Extract the (x, y) coordinate from the center of the cell holding the provided text.  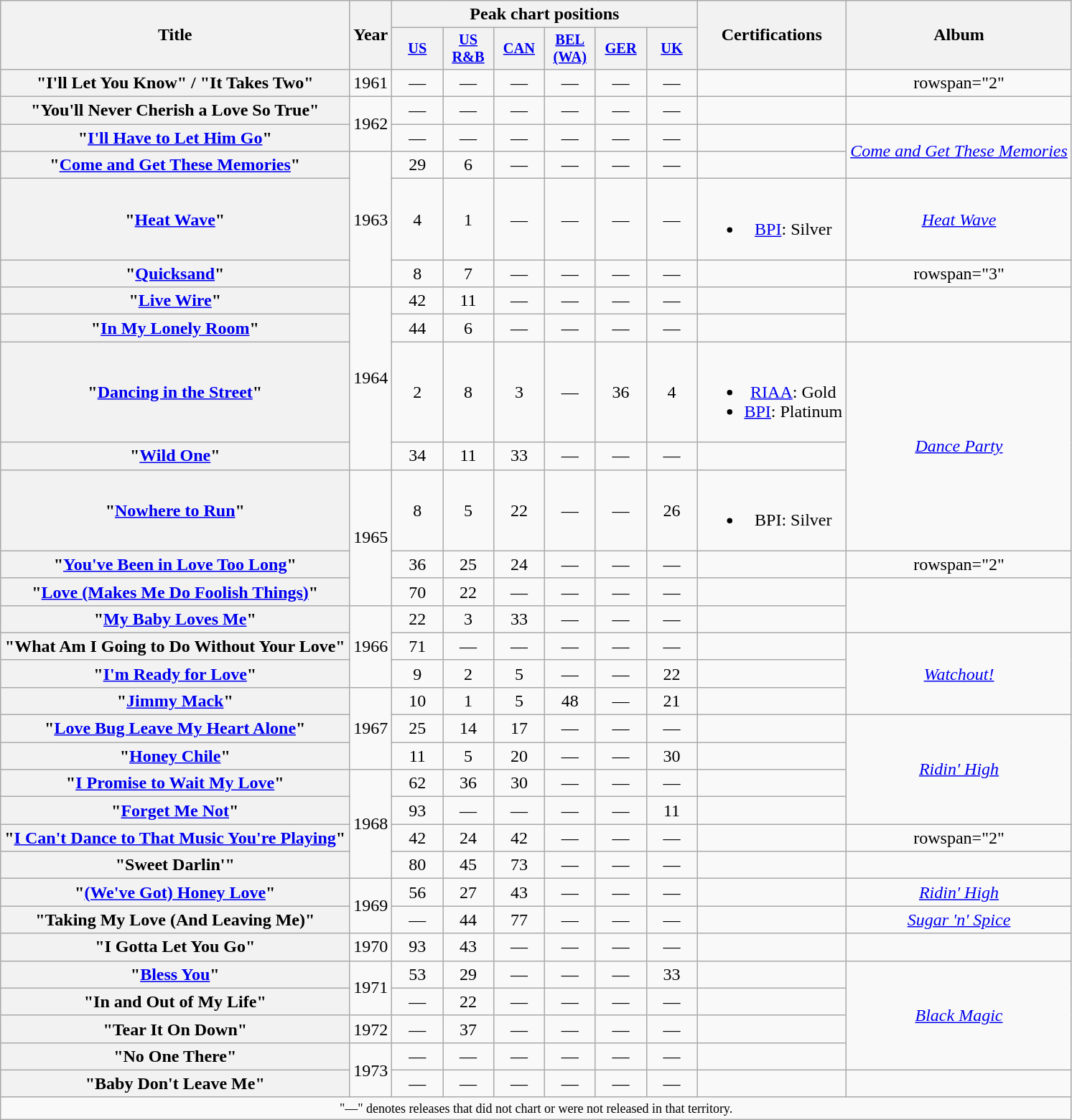
62 (418, 783)
"Nowhere to Run" (175, 510)
1971 (370, 988)
"Honey Chile" (175, 756)
"I Can't Dance to That Music You're Playing" (175, 838)
"In My Lonely Room" (175, 328)
1964 (370, 378)
21 (672, 701)
56 (418, 892)
"Love (Makes Me Do Foolish Things)" (175, 592)
Album (959, 35)
1966 (370, 646)
45 (468, 865)
"Live Wire" (175, 301)
"In and Out of My Life" (175, 1002)
"Taking My Love (And Leaving Me)" (175, 920)
1969 (370, 906)
"What Am I Going to Do Without Your Love" (175, 646)
"Dancing in the Street" (175, 392)
UK (672, 49)
80 (418, 865)
"Tear It On Down" (175, 1029)
Black Magic (959, 1015)
"Love Bug Leave My Heart Alone" (175, 729)
1972 (370, 1029)
"No One There" (175, 1056)
1961 (370, 83)
"Wild One" (175, 456)
"Heat Wave" (175, 220)
BEL(WA) (570, 49)
48 (570, 701)
1968 (370, 824)
"I Gotta Let You Go" (175, 947)
"Sweet Darlin'" (175, 865)
Title (175, 35)
10 (418, 701)
"Forget Me Not" (175, 811)
Certifications (772, 35)
GER (620, 49)
Dance Party (959, 447)
70 (418, 592)
"I'm Ready for Love" (175, 673)
Peak chart positions (544, 14)
77 (518, 920)
US (418, 49)
53 (418, 974)
9 (418, 673)
CAN (518, 49)
"I'll Have to Let Him Go" (175, 138)
"Bless You" (175, 974)
73 (518, 865)
34 (418, 456)
"Baby Don't Leave Me" (175, 1083)
"Quicksand" (175, 274)
Year (370, 35)
Sugar 'n' Spice (959, 920)
rowspan="3" (959, 274)
USR&B (468, 49)
Come and Get These Memories (959, 151)
1970 (370, 947)
20 (518, 756)
"I Promise to Wait My Love" (175, 783)
1965 (370, 537)
1962 (370, 124)
71 (418, 646)
"You'll Never Cherish a Love So True" (175, 111)
"(We've Got) Honey Love" (175, 892)
RIAA: GoldBPI: Platinum (772, 392)
1973 (370, 1070)
Heat Wave (959, 220)
17 (518, 729)
1967 (370, 728)
"Come and Get These Memories" (175, 165)
14 (468, 729)
"—" denotes releases that did not chart or were not released in that territory. (536, 1109)
7 (468, 274)
"My Baby Loves Me" (175, 619)
Watchout! (959, 673)
"Jimmy Mack" (175, 701)
"I'll Let You Know" / "It Takes Two" (175, 83)
27 (468, 892)
1963 (370, 220)
"You've Been in Love Too Long" (175, 564)
37 (468, 1029)
26 (672, 510)
